Identify which cell holds the provided text, then report its [X, Y] central coordinate. 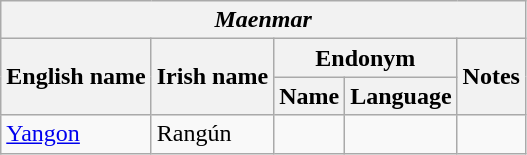
Language [401, 96]
Maenmar [264, 20]
English name [76, 77]
Name [310, 96]
Irish name [212, 77]
Rangún [212, 134]
Notes [491, 77]
Endonym [366, 58]
Yangon [76, 134]
